Return [x, y] of the center of cell containing provided text 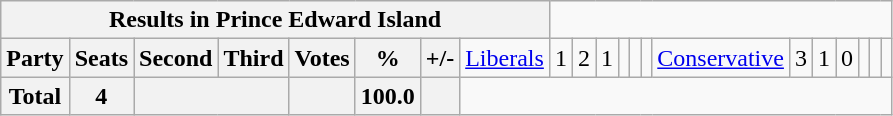
Third [254, 58]
Votes [322, 58]
% [388, 58]
Party [35, 58]
2 [584, 58]
3 [800, 58]
Total [35, 96]
Second [176, 58]
Liberals [505, 58]
Results in Prince Edward Island [276, 20]
Conservative [721, 58]
100.0 [388, 96]
Seats [101, 58]
+/- [440, 58]
4 [101, 96]
0 [848, 58]
